For the text-containing cell, return its midpoint in [x, y] coordinate format. 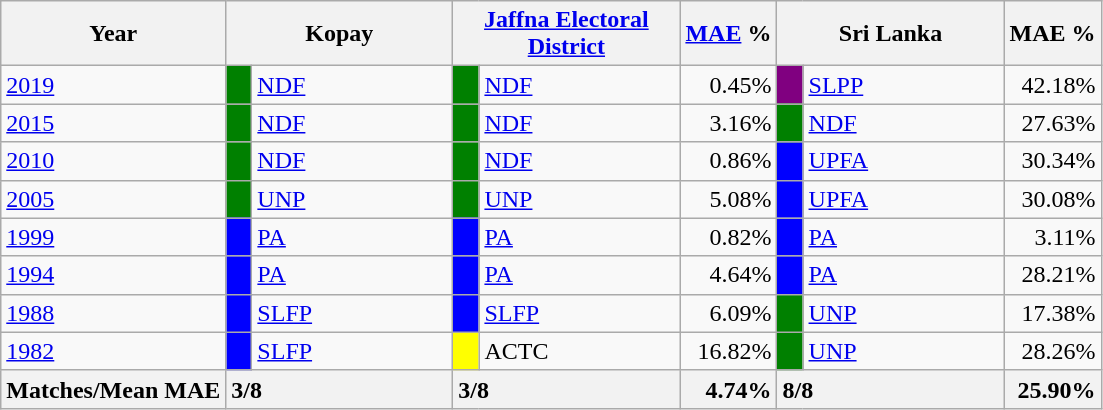
2005 [114, 199]
Kopay [340, 34]
0.45% [728, 85]
1999 [114, 237]
Year [114, 34]
Matches/Mean MAE [114, 389]
8/8 [890, 389]
28.21% [1052, 275]
0.82% [728, 237]
4.74% [728, 389]
3.11% [1052, 237]
28.26% [1052, 351]
ACTC [580, 351]
6.09% [728, 313]
17.38% [1052, 313]
4.64% [728, 275]
27.63% [1052, 123]
25.90% [1052, 389]
42.18% [1052, 85]
Sri Lanka [890, 34]
1988 [114, 313]
16.82% [728, 351]
30.34% [1052, 161]
2019 [114, 85]
3.16% [728, 123]
30.08% [1052, 199]
SLPP [904, 85]
1994 [114, 275]
5.08% [728, 199]
2010 [114, 161]
Jaffna Electoral District [566, 34]
1982 [114, 351]
0.86% [728, 161]
2015 [114, 123]
